Provide the [X, Y] coordinate of the cell's center where the given text is located.  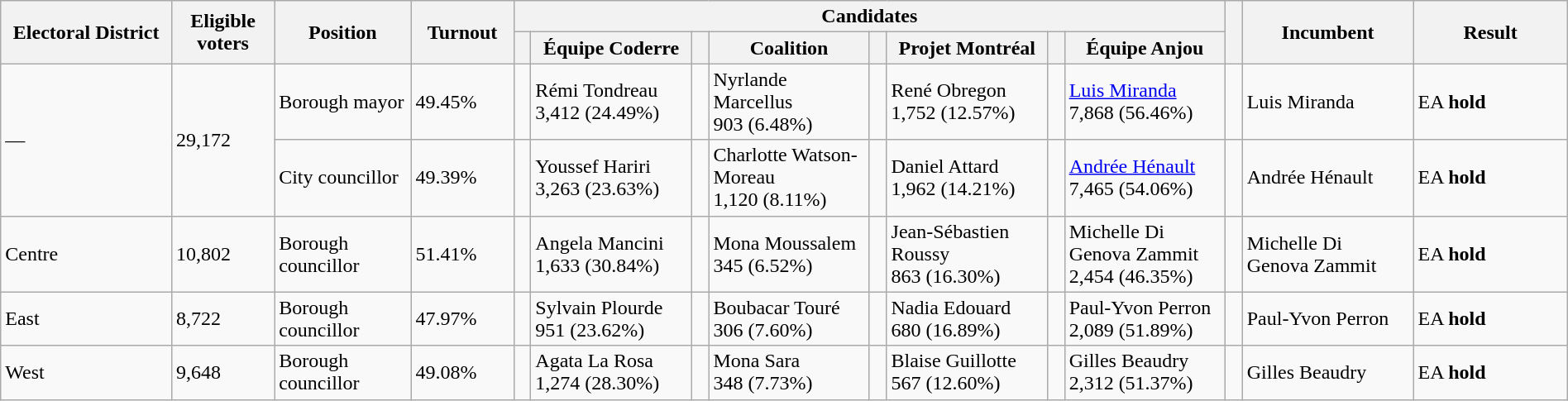
Electoral District [86, 32]
Nyrlande Marcellus903 (6.48%) [789, 102]
Blaise Guillotte567 (12.60%) [967, 372]
Position [342, 32]
René Obregon1,752 (12.57%) [967, 102]
29,172 [223, 140]
Turnout [462, 32]
Andrée Hénault [1328, 178]
Mona Moussalem345 (6.52%) [789, 254]
Angela Mancini1,633 (30.84%) [611, 254]
Nadia Edouard680 (16.89%) [967, 319]
Gilles Beaudry [1328, 372]
— [86, 140]
Michelle Di Genova Zammit2,454 (46.35%) [1145, 254]
Mona Sara348 (7.73%) [789, 372]
47.97% [462, 319]
Andrée Hénault7,465 (54.06%) [1145, 178]
49.39% [462, 178]
Charlotte Watson-Moreau1,120 (8.11%) [789, 178]
Youssef Hariri3,263 (23.63%) [611, 178]
8,722 [223, 319]
Équipe Anjou [1145, 48]
Boubacar Touré306 (7.60%) [789, 319]
Projet Montréal [967, 48]
Paul-Yvon Perron2,089 (51.89%) [1145, 319]
Luis Miranda7,868 (56.46%) [1145, 102]
Result [1490, 32]
Eligible voters [223, 32]
49.45% [462, 102]
Agata La Rosa1,274 (28.30%) [611, 372]
Gilles Beaudry2,312 (51.37%) [1145, 372]
West [86, 372]
Sylvain Plourde951 (23.62%) [611, 319]
10,802 [223, 254]
49.08% [462, 372]
Équipe Coderre [611, 48]
East [86, 319]
Borough mayor [342, 102]
Paul-Yvon Perron [1328, 319]
Centre [86, 254]
9,648 [223, 372]
Michelle Di Genova Zammit [1328, 254]
Daniel Attard1,962 (14.21%) [967, 178]
Luis Miranda [1328, 102]
Rémi Tondreau3,412 (24.49%) [611, 102]
51.41% [462, 254]
Jean-Sébastien Roussy863 (16.30%) [967, 254]
Candidates [869, 17]
City councillor [342, 178]
Incumbent [1328, 32]
Coalition [789, 48]
